Extract the (X, Y) coordinate from the center of the cell holding the provided text.  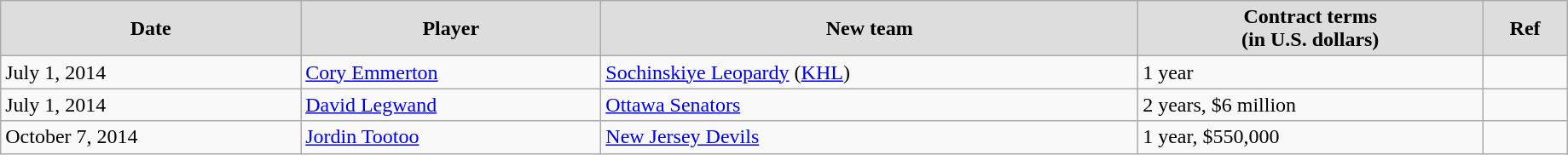
Ottawa Senators (870, 105)
Ref (1525, 29)
October 7, 2014 (151, 137)
1 year (1311, 72)
Date (151, 29)
Sochinskiye Leopardy (KHL) (870, 72)
New Jersey Devils (870, 137)
David Legwand (451, 105)
2 years, $6 million (1311, 105)
1 year, $550,000 (1311, 137)
Jordin Tootoo (451, 137)
Player (451, 29)
New team (870, 29)
Contract terms(in U.S. dollars) (1311, 29)
Cory Emmerton (451, 72)
